Find where the given text appears and provide that cell's center as [X, Y] coordinate. 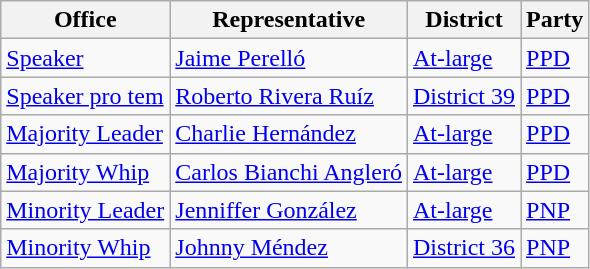
Minority Whip [86, 248]
Speaker pro tem [86, 96]
Carlos Bianchi Angleró [289, 172]
Representative [289, 20]
Majority Whip [86, 172]
Speaker [86, 58]
District [464, 20]
Jaime Perelló [289, 58]
Office [86, 20]
Charlie Hernández [289, 134]
Party [555, 20]
District 36 [464, 248]
Majority Leader [86, 134]
District 39 [464, 96]
Jenniffer González [289, 210]
Minority Leader [86, 210]
Roberto Rivera Ruíz [289, 96]
Johnny Méndez [289, 248]
